Scan for the cell matching the given text and deliver its (x, y) coordinate at center. 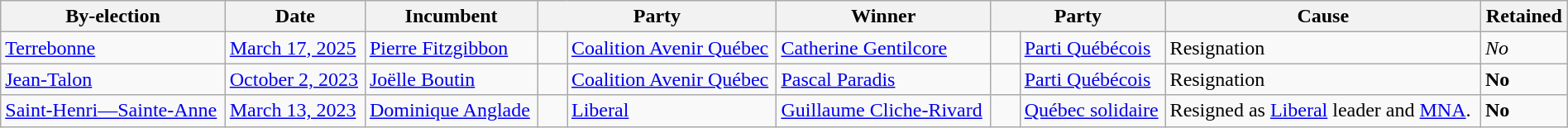
Retained (1523, 17)
Cause (1323, 17)
March 13, 2023 (294, 111)
Winner (883, 17)
Pascal Paradis (883, 79)
Catherine Gentilcore (883, 48)
Guillaume Cliche-Rivard (883, 111)
Incumbent (451, 17)
Terrebonne (112, 48)
March 17, 2025 (294, 48)
Pierre Fitzgibbon (451, 48)
Joëlle Boutin (451, 79)
Liberal (672, 111)
Saint-Henri—Sainte-Anne (112, 111)
October 2, 2023 (294, 79)
Québec solidaire (1092, 111)
Resigned as Liberal leader and MNA. (1323, 111)
Date (294, 17)
Dominique Anglade (451, 111)
Jean-Talon (112, 79)
By-election (112, 17)
